Output the (x, y) coordinate of the center of the cell containing the given text.  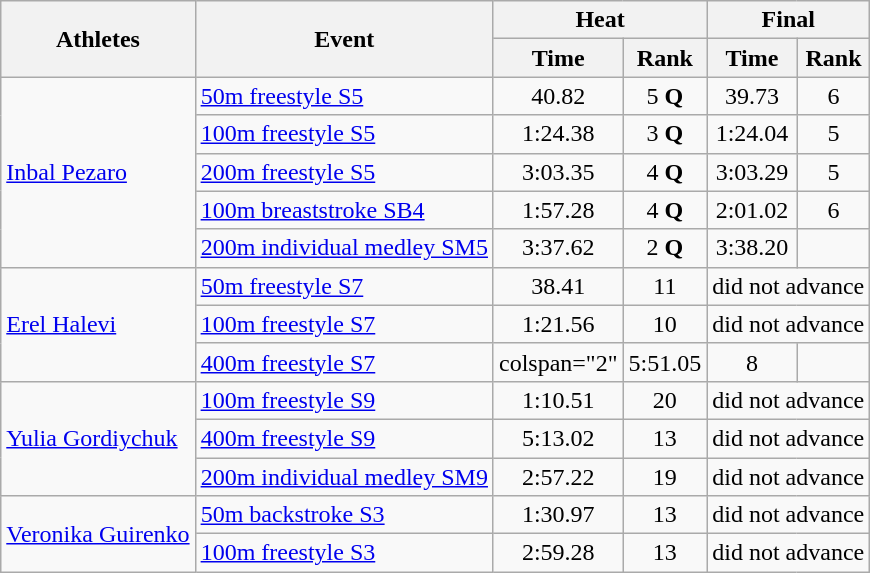
Yulia Gordiychuk (98, 438)
39.73 (752, 96)
200m freestyle S5 (344, 172)
38.41 (558, 286)
100m freestyle S5 (344, 134)
100m freestyle S7 (344, 324)
1:24.38 (558, 134)
50m backstroke S3 (344, 515)
1:24.04 (752, 134)
50m freestyle S7 (344, 286)
2:01.02 (752, 210)
10 (665, 324)
1:21.56 (558, 324)
Erel Halevi (98, 324)
Veronika Guirenko (98, 534)
1:10.51 (558, 400)
5:51.05 (665, 362)
3 Q (665, 134)
Final (788, 20)
Athletes (98, 39)
2 Q (665, 248)
Inbal Pezaro (98, 172)
400m freestyle S7 (344, 362)
8 (752, 362)
19 (665, 477)
3:38.20 (752, 248)
1:57.28 (558, 210)
colspan="2" (558, 362)
400m freestyle S9 (344, 438)
20 (665, 400)
3:37.62 (558, 248)
3:03.29 (752, 172)
11 (665, 286)
200m individual medley SM9 (344, 477)
Event (344, 39)
5 Q (665, 96)
100m freestyle S9 (344, 400)
200m individual medley SM5 (344, 248)
100m breaststroke SB4 (344, 210)
3:03.35 (558, 172)
100m freestyle S3 (344, 553)
2:59.28 (558, 553)
50m freestyle S5 (344, 96)
Heat (600, 20)
1:30.97 (558, 515)
40.82 (558, 96)
5:13.02 (558, 438)
2:57.22 (558, 477)
